Identify which cell holds the provided text, then report its (X, Y) central coordinate. 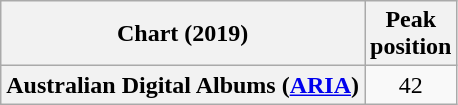
Peakposition (411, 34)
42 (411, 85)
Australian Digital Albums (ARIA) (183, 85)
Chart (2019) (183, 34)
